Find where the given text appears and provide that cell's center as [x, y] coordinate. 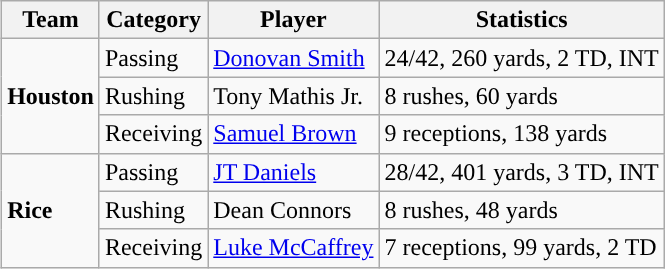
Rice [51, 210]
Samuel Brown [294, 134]
7 receptions, 99 yards, 2 TD [522, 248]
Dean Connors [294, 210]
28/42, 401 yards, 3 TD, INT [522, 172]
8 rushes, 48 yards [522, 210]
9 receptions, 138 yards [522, 134]
Donovan Smith [294, 58]
Luke McCaffrey [294, 248]
8 rushes, 60 yards [522, 96]
Houston [51, 96]
JT Daniels [294, 172]
24/42, 260 yards, 2 TD, INT [522, 58]
Team [51, 20]
Category [153, 20]
Tony Mathis Jr. [294, 96]
Player [294, 20]
Statistics [522, 20]
